For the text-containing cell, return its midpoint in [x, y] coordinate format. 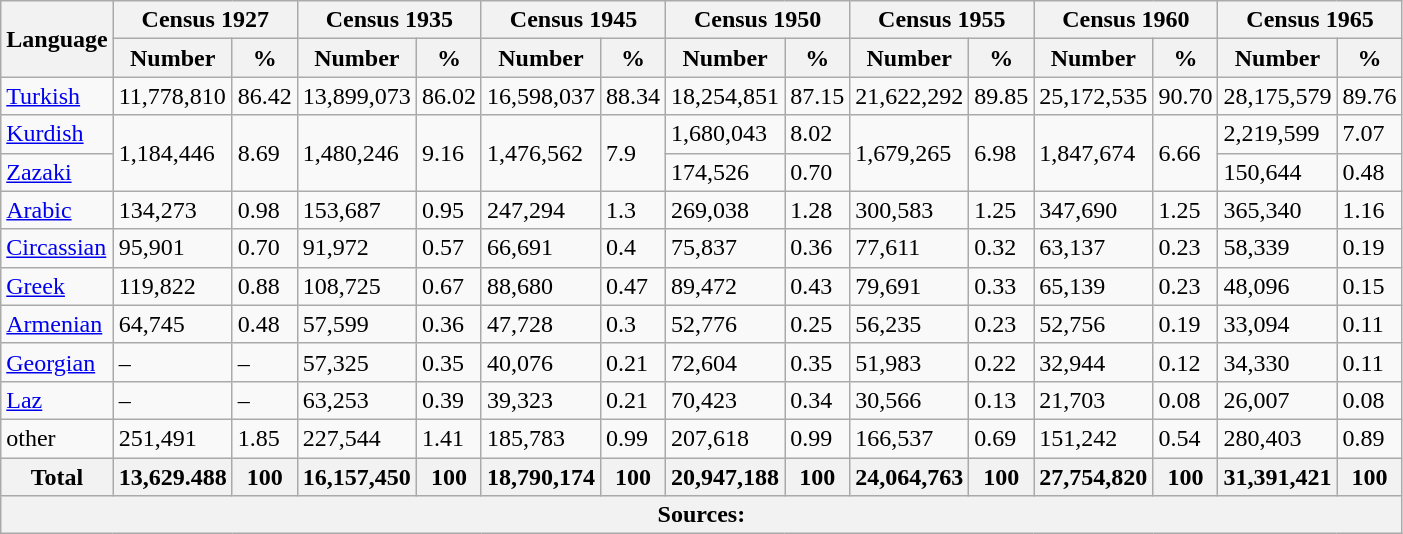
Arabic [57, 210]
0.57 [448, 248]
86.42 [264, 96]
75,837 [726, 248]
0.67 [448, 286]
0.33 [1002, 286]
34,330 [1278, 362]
6.98 [1002, 153]
89,472 [726, 286]
Census 1960 [1126, 20]
33,094 [1278, 324]
8.69 [264, 153]
13,899,073 [356, 96]
30,566 [910, 400]
1,680,043 [726, 134]
1,847,674 [1094, 153]
1,679,265 [910, 153]
40,076 [540, 362]
247,294 [540, 210]
70,423 [726, 400]
0.3 [632, 324]
52,776 [726, 324]
0.13 [1002, 400]
Language [57, 39]
1.85 [264, 438]
0.34 [818, 400]
18,790,174 [540, 477]
72,604 [726, 362]
2,219,599 [1278, 134]
0.95 [448, 210]
0.89 [1370, 438]
0.32 [1002, 248]
89.76 [1370, 96]
1.3 [632, 210]
21,622,292 [910, 96]
47,728 [540, 324]
153,687 [356, 210]
65,139 [1094, 286]
21,703 [1094, 400]
Georgian [57, 362]
185,783 [540, 438]
57,599 [356, 324]
Turkish [57, 96]
16,157,450 [356, 477]
0.47 [632, 286]
1.28 [818, 210]
Circassian [57, 248]
32,944 [1094, 362]
31,391,421 [1278, 477]
Kurdish [57, 134]
other [57, 438]
347,690 [1094, 210]
269,038 [726, 210]
91,972 [356, 248]
7.9 [632, 153]
25,172,535 [1094, 96]
Census 1965 [1310, 20]
57,325 [356, 362]
0.4 [632, 248]
63,137 [1094, 248]
280,403 [1278, 438]
86.02 [448, 96]
16,598,037 [540, 96]
207,618 [726, 438]
119,822 [172, 286]
Census 1955 [942, 20]
64,745 [172, 324]
39,323 [540, 400]
166,537 [910, 438]
56,235 [910, 324]
9.16 [448, 153]
11,778,810 [172, 96]
251,491 [172, 438]
77,611 [910, 248]
0.98 [264, 210]
13,629.488 [172, 477]
0.69 [1002, 438]
0.15 [1370, 286]
90.70 [1186, 96]
Census 1927 [205, 20]
87.15 [818, 96]
1.16 [1370, 210]
88.34 [632, 96]
0.43 [818, 286]
1.41 [448, 438]
Census 1935 [389, 20]
95,901 [172, 248]
28,175,579 [1278, 96]
1,184,446 [172, 153]
51,983 [910, 362]
88,680 [540, 286]
Census 1950 [758, 20]
0.12 [1186, 362]
Armenian [57, 324]
Greek [57, 286]
174,526 [726, 172]
Zazaki [57, 172]
58,339 [1278, 248]
1,476,562 [540, 153]
0.39 [448, 400]
63,253 [356, 400]
7.07 [1370, 134]
Total [57, 477]
20,947,188 [726, 477]
0.88 [264, 286]
108,725 [356, 286]
66,691 [540, 248]
6.66 [1186, 153]
18,254,851 [726, 96]
48,096 [1278, 286]
1,480,246 [356, 153]
300,583 [910, 210]
Laz [57, 400]
24,064,763 [910, 477]
150,644 [1278, 172]
Census 1945 [573, 20]
365,340 [1278, 210]
227,544 [356, 438]
0.54 [1186, 438]
27,754,820 [1094, 477]
89.85 [1002, 96]
52,756 [1094, 324]
134,273 [172, 210]
79,691 [910, 286]
8.02 [818, 134]
26,007 [1278, 400]
0.22 [1002, 362]
151,242 [1094, 438]
Sources: [702, 515]
0.25 [818, 324]
